Output the (X, Y) coordinate of the center of the cell containing the given text.  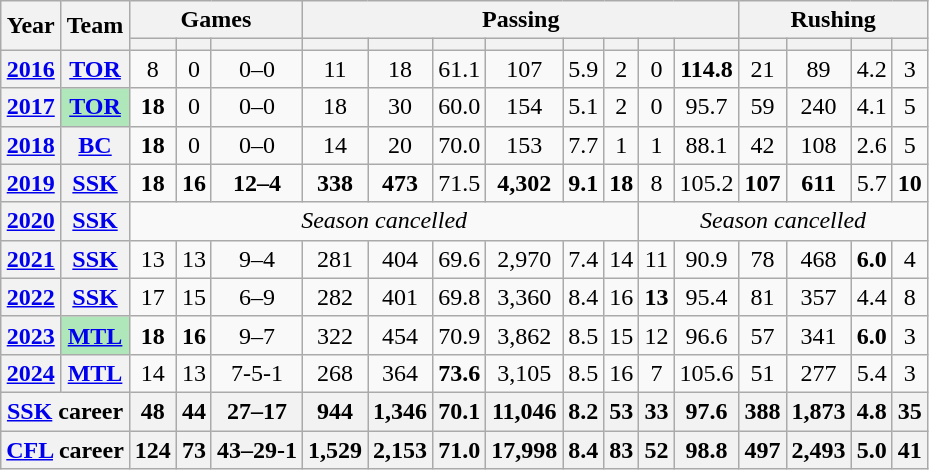
61.1 (460, 69)
2.6 (872, 145)
88.1 (706, 145)
364 (400, 373)
6–9 (256, 297)
153 (524, 145)
9–4 (256, 259)
12 (656, 335)
404 (400, 259)
57 (762, 335)
11,046 (524, 411)
10 (910, 183)
59 (762, 107)
81 (762, 297)
43–29-1 (256, 449)
2018 (31, 145)
497 (762, 449)
4.4 (872, 297)
1,346 (400, 411)
69.6 (460, 259)
5.9 (584, 69)
70.1 (460, 411)
2017 (31, 107)
240 (818, 107)
Passing (521, 20)
12–4 (256, 183)
468 (818, 259)
268 (336, 373)
2021 (31, 259)
95.4 (706, 297)
33 (656, 411)
3,360 (524, 297)
2024 (31, 373)
2020 (31, 221)
1,529 (336, 449)
5.7 (872, 183)
30 (400, 107)
83 (622, 449)
454 (400, 335)
9.1 (584, 183)
357 (818, 297)
282 (336, 297)
7.4 (584, 259)
73.6 (460, 373)
60.0 (460, 107)
9–7 (256, 335)
20 (400, 145)
124 (152, 449)
105.2 (706, 183)
4.1 (872, 107)
154 (524, 107)
17,998 (524, 449)
114.8 (706, 69)
2023 (31, 335)
5.4 (872, 373)
7.7 (584, 145)
401 (400, 297)
41 (910, 449)
2,493 (818, 449)
70.0 (460, 145)
SSK career (66, 411)
44 (194, 411)
98.8 (706, 449)
1,873 (818, 411)
4 (910, 259)
4.2 (872, 69)
71.0 (460, 449)
611 (818, 183)
73 (194, 449)
53 (622, 411)
5.1 (584, 107)
2,153 (400, 449)
35 (910, 411)
3,862 (524, 335)
4,302 (524, 183)
341 (818, 335)
105.6 (706, 373)
944 (336, 411)
Team (96, 26)
52 (656, 449)
21 (762, 69)
90.9 (706, 259)
27–17 (256, 411)
388 (762, 411)
51 (762, 373)
97.6 (706, 411)
338 (336, 183)
277 (818, 373)
17 (152, 297)
322 (336, 335)
7 (656, 373)
108 (818, 145)
Games (216, 20)
7-5-1 (256, 373)
Rushing (833, 20)
96.6 (706, 335)
281 (336, 259)
CFL career (66, 449)
2,970 (524, 259)
95.7 (706, 107)
78 (762, 259)
2016 (31, 69)
8.2 (584, 411)
89 (818, 69)
48 (152, 411)
Year (31, 26)
42 (762, 145)
3,105 (524, 373)
2019 (31, 183)
5.0 (872, 449)
BC (96, 145)
473 (400, 183)
69.8 (460, 297)
2022 (31, 297)
4.8 (872, 411)
70.9 (460, 335)
71.5 (460, 183)
